Return the (x, y) coordinate for the center point of the cell that contains the specified text.  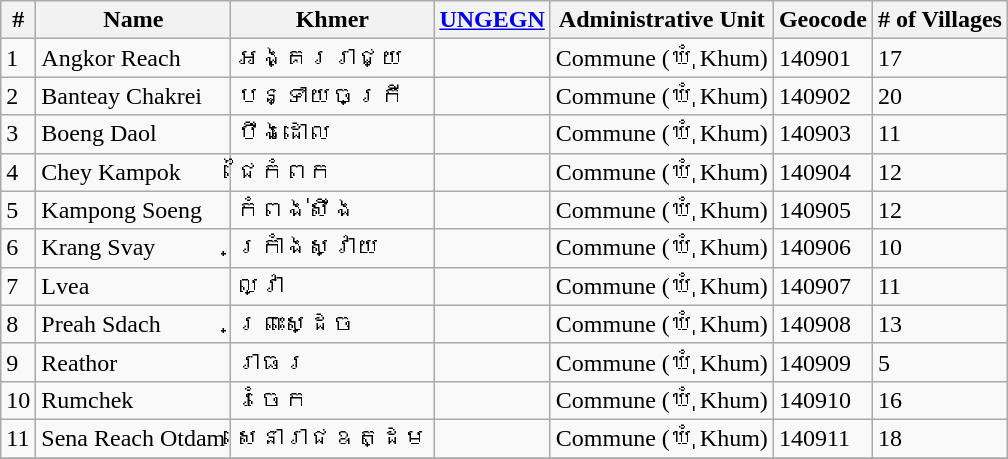
បឹងដោល (332, 134)
Rumchek (134, 400)
140908 (822, 324)
ជៃកំពក (332, 172)
3 (18, 134)
1 (18, 58)
Lvea (134, 286)
កំពង់សឹង (332, 210)
Banteay Chakrei (134, 96)
Boeng Daol (134, 134)
បន្ទាយចក្រី (332, 96)
Sena Reach Otdam (134, 438)
140905 (822, 210)
Geocode (822, 20)
Krang Svay (134, 248)
16 (940, 400)
140901 (822, 58)
140909 (822, 362)
18 (940, 438)
រាធរ (332, 362)
4 (18, 172)
140906 (822, 248)
13 (940, 324)
Chey Kampok (134, 172)
អង្គររាជ្យ (332, 58)
17 (940, 58)
2 (18, 96)
140910 (822, 400)
Khmer (332, 20)
140904 (822, 172)
ព្រះស្ដេច (332, 324)
Administrative Unit (662, 20)
Angkor Reach (134, 58)
9 (18, 362)
រំចេក (332, 400)
សេនារាជឧត្ដម (332, 438)
7 (18, 286)
Preah Sdach (134, 324)
20 (940, 96)
140902 (822, 96)
Name (134, 20)
# (18, 20)
Kampong Soeng (134, 210)
6 (18, 248)
ល្វា (332, 286)
ក្រាំងស្វាយ (332, 248)
Reathor (134, 362)
# of Villages (940, 20)
UNGEGN (492, 20)
140903 (822, 134)
8 (18, 324)
140907 (822, 286)
140911 (822, 438)
